Find where the given text appears and provide that cell's center as (x, y) coordinate. 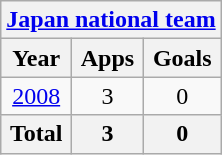
2008 (36, 96)
Apps (108, 58)
Year (36, 58)
Japan national team (111, 20)
Total (36, 134)
Goals (182, 58)
